Find where the given text appears and provide that cell's center as (X, Y) coordinate. 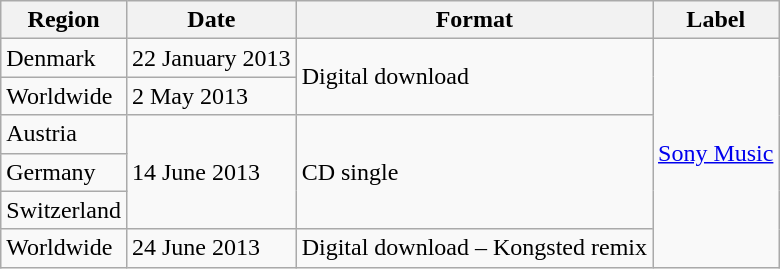
Format (474, 20)
Sony Music (715, 153)
Digital download (474, 77)
Label (715, 20)
Digital download – Kongsted remix (474, 248)
Region (64, 20)
Switzerland (64, 210)
2 May 2013 (211, 96)
14 June 2013 (211, 172)
Austria (64, 134)
CD single (474, 172)
Denmark (64, 58)
24 June 2013 (211, 248)
22 January 2013 (211, 58)
Date (211, 20)
Germany (64, 172)
